Return the (x, y) coordinate for the center point of the cell that contains the specified text.  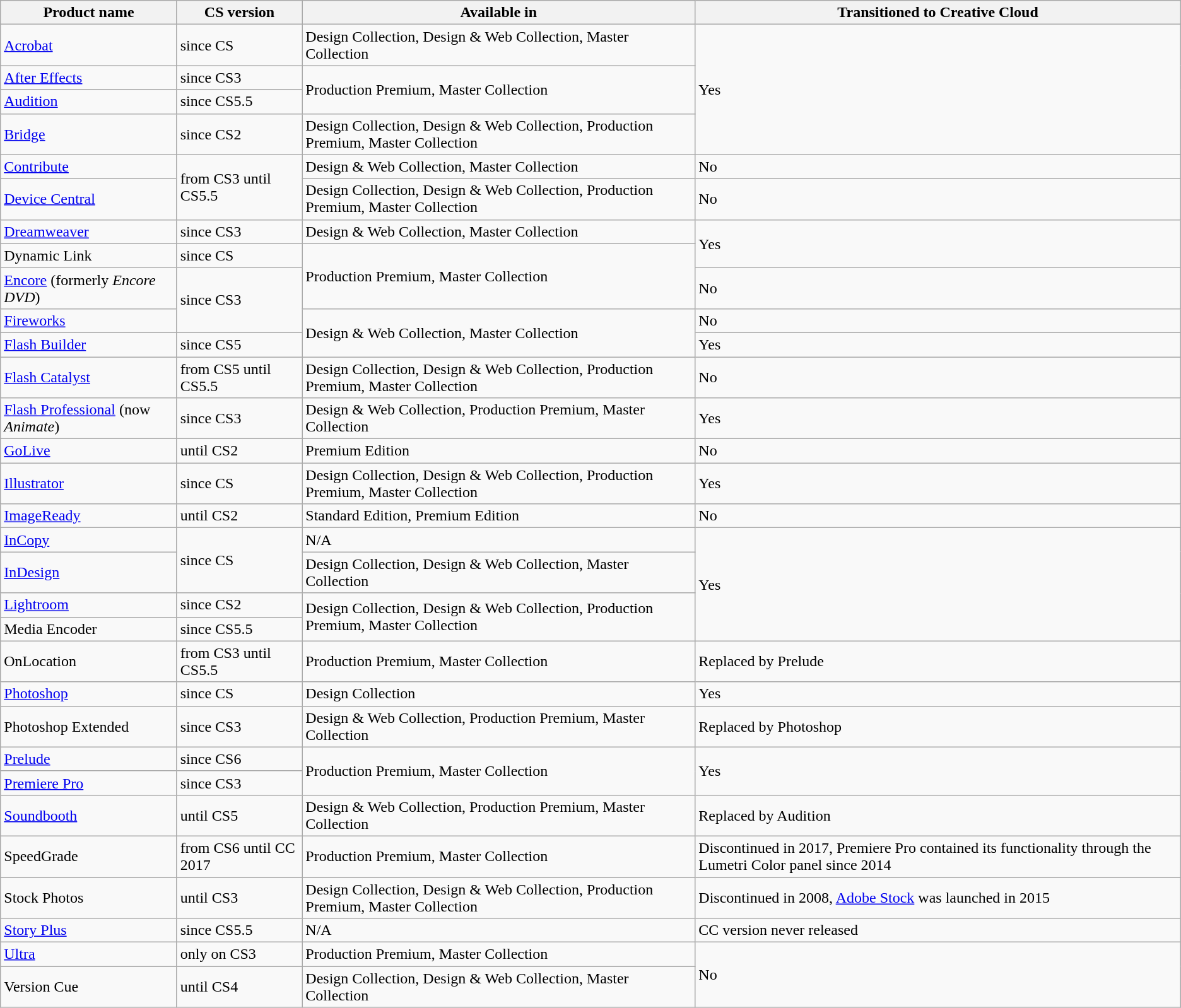
CC version never released (937, 930)
Dynamic Link (88, 255)
Discontinued in 2008, Adobe Stock was launched in 2015 (937, 897)
SpeedGrade (88, 857)
Device Central (88, 199)
Flash Professional (now Animate) (88, 419)
Media Encoder (88, 629)
Product name (88, 13)
Illustrator (88, 483)
Story Plus (88, 930)
ImageReady (88, 516)
Flash Builder (88, 344)
Audition (88, 102)
Fireworks (88, 320)
Transitioned to Creative Cloud (937, 13)
After Effects (88, 78)
Bridge (88, 134)
only on CS3 (240, 954)
Stock Photos (88, 897)
Acrobat (88, 45)
GoLive (88, 451)
Discontinued in 2017, Premiere Pro contained its functionality through the Lumetri Color panel since 2014 (937, 857)
Encore (formerly Encore DVD) (88, 288)
Photoshop (88, 694)
until CS5 (240, 815)
Replaced by Audition (937, 815)
Available in (498, 13)
InCopy (88, 540)
Flash Catalyst (88, 377)
Ultra (88, 954)
Lightroom (88, 605)
Dreamweaver (88, 231)
Design Collection (498, 694)
Contribute (88, 167)
Replaced by Prelude (937, 661)
until CS4 (240, 987)
Premium Edition (498, 451)
from CS6 until CC 2017 (240, 857)
Version Cue (88, 987)
Standard Edition, Premium Edition (498, 516)
OnLocation (88, 661)
Photoshop Extended (88, 727)
InDesign (88, 573)
Prelude (88, 759)
CS version (240, 13)
Replaced by Photoshop (937, 727)
from CS5 until CS5.5 (240, 377)
until CS3 (240, 897)
since CS6 (240, 759)
since CS5 (240, 344)
Soundbooth (88, 815)
Premiere Pro (88, 783)
